Search for the cell housing the specified text and yield its [X, Y] center coordinate. 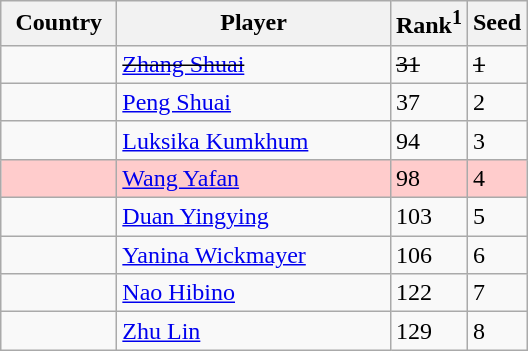
Player [254, 24]
98 [428, 178]
2 [496, 102]
106 [428, 255]
7 [496, 293]
Seed [496, 24]
Duan Yingying [254, 217]
Wang Yafan [254, 178]
Peng Shuai [254, 102]
8 [496, 331]
Zhang Shuai [254, 64]
4 [496, 178]
37 [428, 102]
Rank1 [428, 24]
Zhu Lin [254, 331]
31 [428, 64]
103 [428, 217]
122 [428, 293]
94 [428, 140]
3 [496, 140]
1 [496, 64]
Yanina Wickmayer [254, 255]
6 [496, 255]
Country [59, 24]
Luksika Kumkhum [254, 140]
5 [496, 217]
Nao Hibino [254, 293]
129 [428, 331]
